Output the [x, y] coordinate of the center of the cell containing the given text.  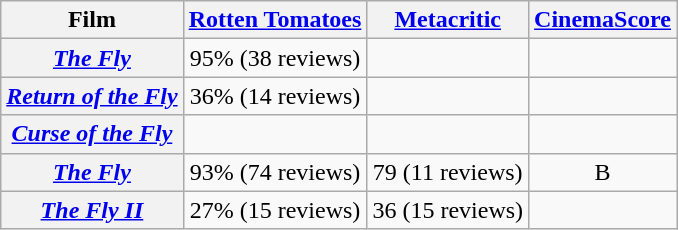
93% (74 reviews) [275, 172]
Metacritic [448, 20]
95% (38 reviews) [275, 58]
Rotten Tomatoes [275, 20]
B [603, 172]
Film [92, 20]
The Fly II [92, 210]
79 (11 reviews) [448, 172]
CinemaScore [603, 20]
36 (15 reviews) [448, 210]
Curse of the Fly [92, 134]
Return of the Fly [92, 96]
27% (15 reviews) [275, 210]
36% (14 reviews) [275, 96]
